Output the [X, Y] coordinate of the center of the cell containing the given text.  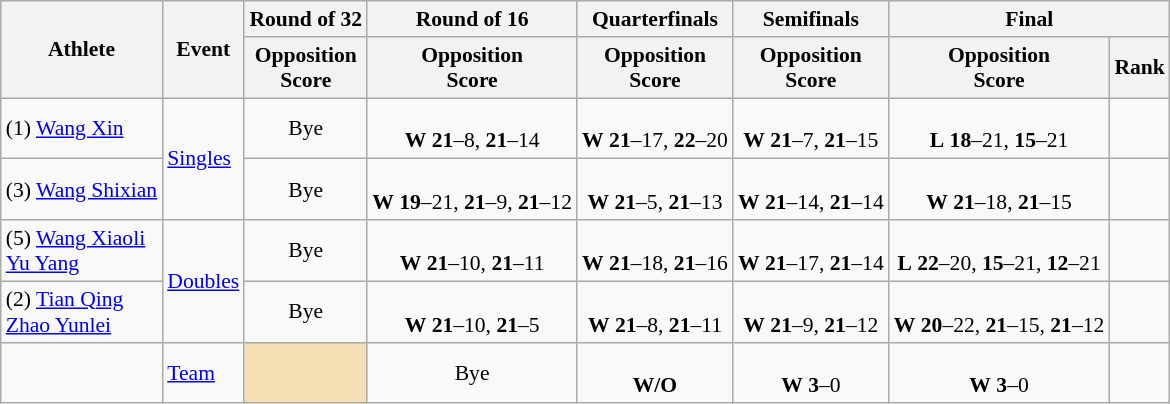
Semifinals [811, 19]
Quarterfinals [655, 19]
W 21–8, 21–11 [655, 312]
W 19–21, 21–9, 21–12 [472, 190]
W 21–18, 21–16 [655, 250]
L 22–20, 15–21, 12–21 [1000, 250]
W 21–14, 21–14 [811, 190]
Final [1030, 19]
W 21–8, 21–14 [472, 128]
(3) Wang Shixian [82, 190]
W/O [655, 372]
W 20–22, 21–15, 21–12 [1000, 312]
(1) Wang Xin [82, 128]
Round of 16 [472, 19]
Round of 32 [306, 19]
Doubles [203, 281]
Event [203, 50]
W 21–9, 21–12 [811, 312]
W 21–17, 22–20 [655, 128]
Singles [203, 159]
(2) Tian Qing Zhao Yunlei [82, 312]
W 21–17, 21–14 [811, 250]
W 21–10, 21–11 [472, 250]
(5) Wang Xiaoli Yu Yang [82, 250]
Athlete [82, 50]
L 18–21, 15–21 [1000, 128]
Rank [1140, 68]
W 21–10, 21–5 [472, 312]
W 21–5, 21–13 [655, 190]
W 21–18, 21–15 [1000, 190]
W 21–7, 21–15 [811, 128]
Team [203, 372]
